Determine the [X, Y] coordinate at the center of the cell enclosing the given text.  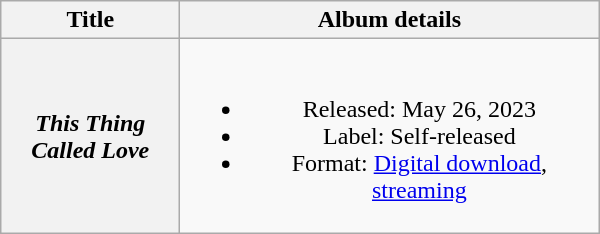
Released: May 26, 2023Label: Self-releasedFormat: Digital download, streaming [390, 136]
Album details [390, 20]
This Thing Called Love [90, 136]
Title [90, 20]
